Return [x, y] of the center of cell containing provided text 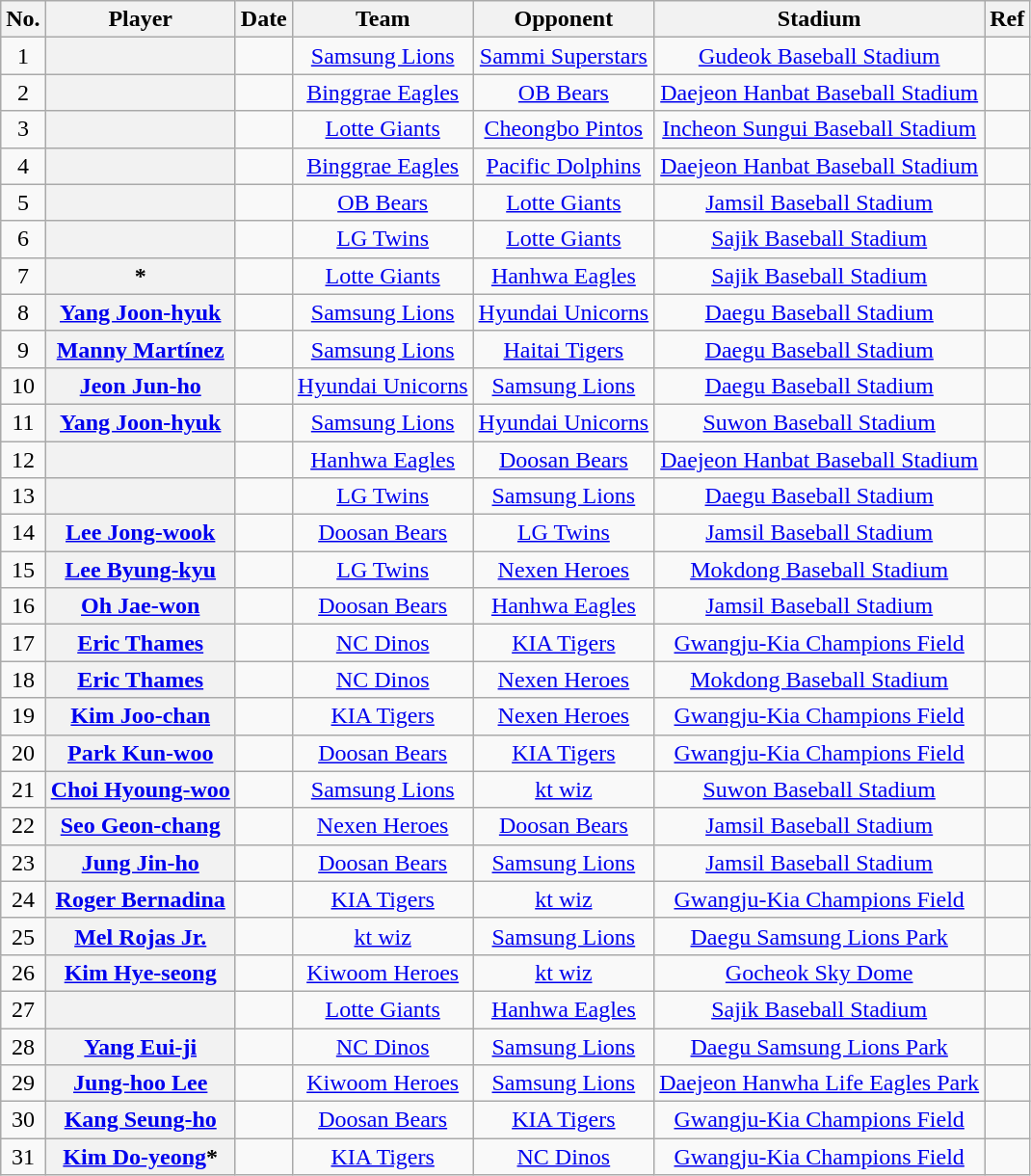
Mel Rojas Jr. [141, 936]
9 [23, 349]
22 [23, 826]
31 [23, 1157]
13 [23, 496]
Jung-hoo Lee [141, 1083]
29 [23, 1083]
Incheon Sungui Baseball Stadium [819, 129]
6 [23, 239]
Kim Hye-seong [141, 973]
25 [23, 936]
19 [23, 716]
Ref [1008, 19]
Manny Martínez [141, 349]
10 [23, 386]
26 [23, 973]
Daejeon Hanwha Life Eagles Park [819, 1083]
Player [141, 19]
7 [23, 276]
16 [23, 606]
Kim Joo-chan [141, 716]
15 [23, 570]
24 [23, 899]
Sammi Superstars [564, 56]
Cheongbo Pintos [564, 129]
8 [23, 312]
20 [23, 753]
3 [23, 129]
Opponent [564, 19]
12 [23, 460]
11 [23, 422]
30 [23, 1120]
Gudeok Baseball Stadium [819, 56]
Date [264, 19]
Yang Eui-ji [141, 1046]
Park Kun-woo [141, 753]
5 [23, 202]
18 [23, 680]
14 [23, 533]
Roger Bernadina [141, 899]
Jung Jin-ho [141, 863]
Gocheok Sky Dome [819, 973]
27 [23, 1009]
Stadium [819, 19]
Oh Jae-won [141, 606]
Choi Hyoung-woo [141, 789]
No. [23, 19]
Jeon Jun-ho [141, 386]
2 [23, 93]
4 [23, 166]
1 [23, 56]
Haitai Tigers [564, 349]
Pacific Dolphins [564, 166]
Kang Seung-ho [141, 1120]
28 [23, 1046]
23 [23, 863]
Lee Jong-wook [141, 533]
Seo Geon-chang [141, 826]
Team [383, 19]
Kim Do-yeong* [141, 1157]
21 [23, 789]
17 [23, 643]
* [141, 276]
Lee Byung-kyu [141, 570]
